Identify which cell holds the provided text, then report its [X, Y] central coordinate. 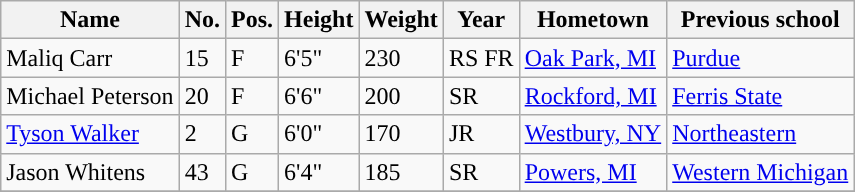
RS FR [481, 58]
Pos. [252, 20]
185 [401, 172]
20 [202, 96]
Year [481, 20]
6'4" [319, 172]
170 [401, 134]
2 [202, 134]
Oak Park, MI [593, 58]
230 [401, 58]
Weight [401, 20]
200 [401, 96]
Purdue [760, 58]
Ferris State [760, 96]
Hometown [593, 20]
Maliq Carr [90, 58]
JR [481, 134]
6'0" [319, 134]
6'6" [319, 96]
Rockford, MI [593, 96]
43 [202, 172]
Michael Peterson [90, 96]
Jason Whitens [90, 172]
Western Michigan [760, 172]
Powers, MI [593, 172]
Name [90, 20]
Tyson Walker [90, 134]
15 [202, 58]
No. [202, 20]
6'5" [319, 58]
Westbury, NY [593, 134]
Height [319, 20]
Previous school [760, 20]
Northeastern [760, 134]
